Capture the cell that displays the provided text and extract its [X, Y] central coordinate. 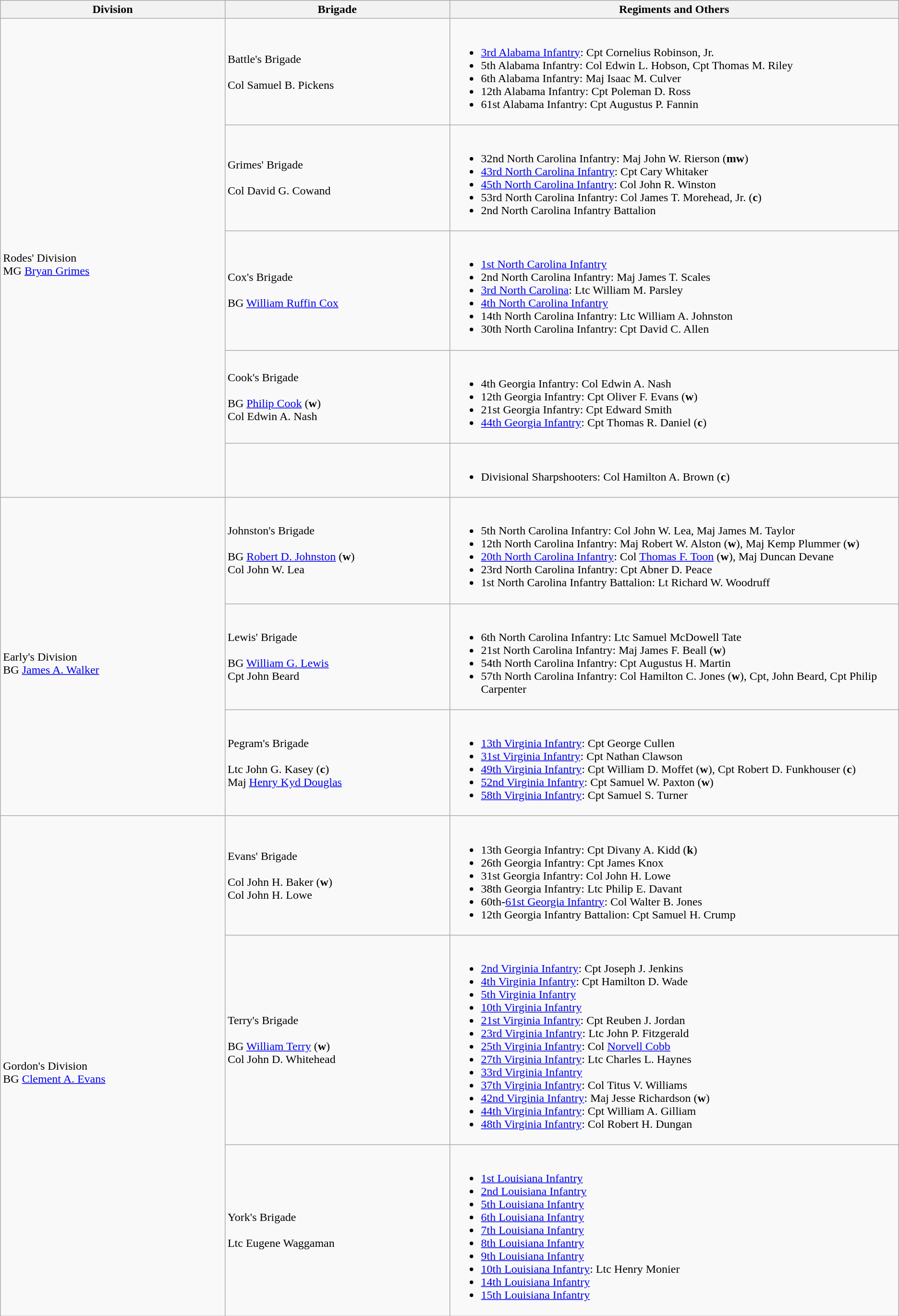
Gordon's Division BG Clement A. Evans [113, 1066]
Cox's Brigade BG William Ruffin Cox [337, 290]
Terry's Brigade BG William Terry (w) Col John D. Whitehead [337, 1040]
Grimes' Brigade Col David G. Cowand [337, 178]
Division [113, 10]
Cook's Brigade BG Philip Cook (w) Col Edwin A. Nash [337, 397]
York's Brigade Ltc Eugene Waggaman [337, 1230]
Johnston's Brigade BG Robert D. Johnston (w) Col John W. Lea [337, 550]
Battle's Brigade Col Samuel B. Pickens [337, 72]
Evans' Brigade Col John H. Baker (w) Col John H. Lowe [337, 875]
Divisional Sharpshooters: Col Hamilton A. Brown (c) [674, 471]
Rodes' Division MG Bryan Grimes [113, 258]
Early's Division BG James A. Walker [113, 657]
Regiments and Others [674, 10]
Lewis' Brigade BG William G. Lewis Cpt John Beard [337, 657]
Pegram's Brigade Ltc John G. Kasey (c) Maj Henry Kyd Douglas [337, 762]
Brigade [337, 10]
